From the cell containing the given text, extract its center point as (X, Y) coordinate. 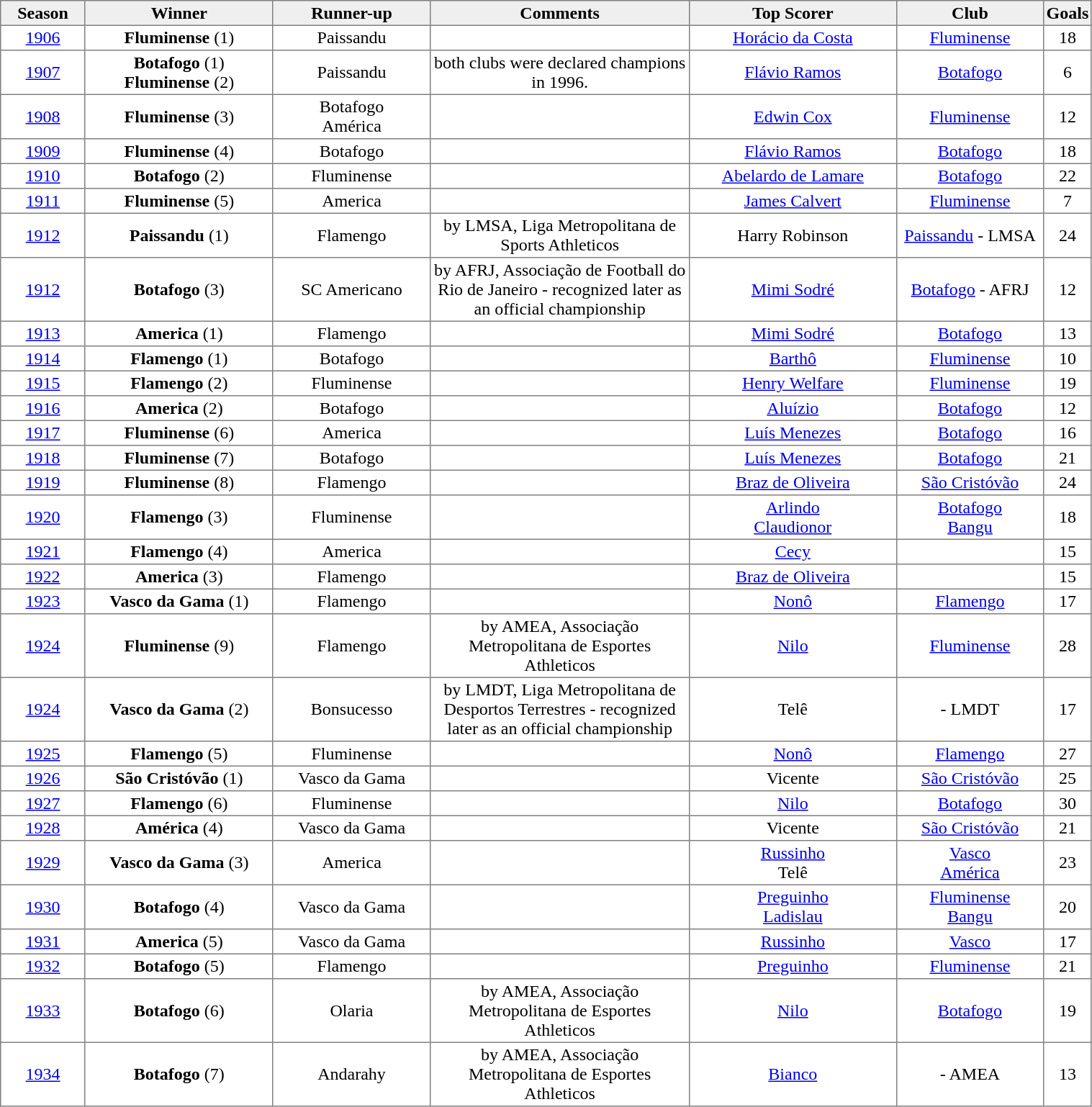
Andarahy (351, 1074)
RussinhoTelê (793, 863)
1933 (43, 1011)
28 (1068, 646)
20 (1068, 907)
both clubs were declared champions in 1996. (560, 73)
Flamengo (6) (179, 803)
PreguinhoLadislau (793, 907)
Goals (1068, 13)
Season (43, 13)
VascoAmérica (970, 863)
1921 (43, 551)
1906 (43, 37)
23 (1068, 863)
Bonsucesso (351, 709)
22 (1068, 176)
6 (1068, 73)
Fluminense (3) (179, 117)
Botafogo (4) (179, 907)
10 (1068, 358)
1919 (43, 482)
Fluminense (9) (179, 646)
- LMDT (970, 709)
Botafogo (6) (179, 1011)
1907 (43, 73)
Comments (560, 13)
Abelardo de Lamare (793, 176)
1910 (43, 176)
1925 (43, 754)
1913 (43, 333)
Fluminense (8) (179, 482)
1923 (43, 601)
Henry Welfare (793, 383)
1909 (43, 151)
São Cristóvão (1) (179, 778)
Botafogo (5) (179, 966)
Fluminense (5) (179, 201)
America (1) (179, 333)
Bianco (793, 1074)
1916 (43, 408)
Barthô (793, 358)
Top Scorer (793, 13)
Botafogo - AFRJ (970, 289)
Flamengo (2) (179, 383)
Fluminense Bangu (970, 907)
Vasco (970, 941)
America (5) (179, 941)
Club (970, 13)
25 (1068, 778)
1917 (43, 433)
7 (1068, 201)
1934 (43, 1074)
Cecy (793, 551)
Harry Robinson (793, 235)
1931 (43, 941)
SC Americano (351, 289)
1926 (43, 778)
América (4) (179, 828)
James Calvert (793, 201)
America (2) (179, 408)
Fluminense (7) (179, 458)
Aluízio (793, 408)
BotafogoBangu (970, 518)
1908 (43, 117)
Russinho (793, 941)
1927 (43, 803)
16 (1068, 433)
1929 (43, 863)
27 (1068, 754)
Olaria (351, 1011)
Fluminense (6) (179, 433)
Botafogo (2) (179, 176)
Vasco da Gama (2) (179, 709)
ArlindoClaudionor (793, 518)
Botafogo (1) Fluminense (2) (179, 73)
1920 (43, 518)
Winner (179, 13)
Flamengo (5) (179, 754)
Flamengo (1) (179, 358)
Paissandu - LMSA (970, 235)
1930 (43, 907)
1915 (43, 383)
Horácio da Costa (793, 37)
Botafogo (7) (179, 1074)
by AFRJ, Associação de Football do Rio de Janeiro - recognized later as an official championship (560, 289)
Runner-up (351, 13)
30 (1068, 803)
1932 (43, 966)
Flamengo (3) (179, 518)
America (3) (179, 577)
1911 (43, 201)
Preguinho (793, 966)
1914 (43, 358)
Telê (793, 709)
Vasco da Gama (3) (179, 863)
Fluminense (4) (179, 151)
1922 (43, 577)
1928 (43, 828)
Paissandu (1) (179, 235)
- AMEA (970, 1074)
Edwin Cox (793, 117)
Vasco da Gama (1) (179, 601)
by LMDT, Liga Metropolitana de Desportos Terrestres - recognized later as an official championship (560, 709)
1918 (43, 458)
BotafogoAmérica (351, 117)
Flamengo (4) (179, 551)
Fluminense (1) (179, 37)
Botafogo (3) (179, 289)
by LMSA, Liga Metropolitana de Sports Athleticos (560, 235)
